For the text-containing cell, return its midpoint in [X, Y] coordinate format. 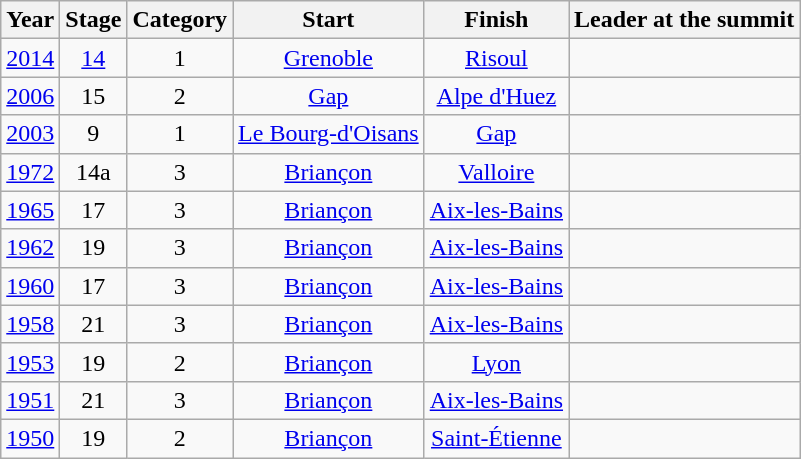
1965 [30, 210]
Category [180, 20]
Lyon [496, 362]
2003 [30, 134]
1972 [30, 172]
14 [94, 58]
Le Bourg-d'Oisans [329, 134]
1960 [30, 286]
Year [30, 20]
Risoul [496, 58]
Alpe d'Huez [496, 96]
1953 [30, 362]
Stage [94, 20]
14a [94, 172]
Start [329, 20]
Saint-Étienne [496, 438]
15 [94, 96]
Valloire [496, 172]
9 [94, 134]
Leader at the summit [684, 20]
Finish [496, 20]
2006 [30, 96]
1950 [30, 438]
1958 [30, 324]
1951 [30, 400]
Grenoble [329, 58]
1962 [30, 248]
2014 [30, 58]
